Output the (X, Y) coordinate of the center of the cell containing the given text.  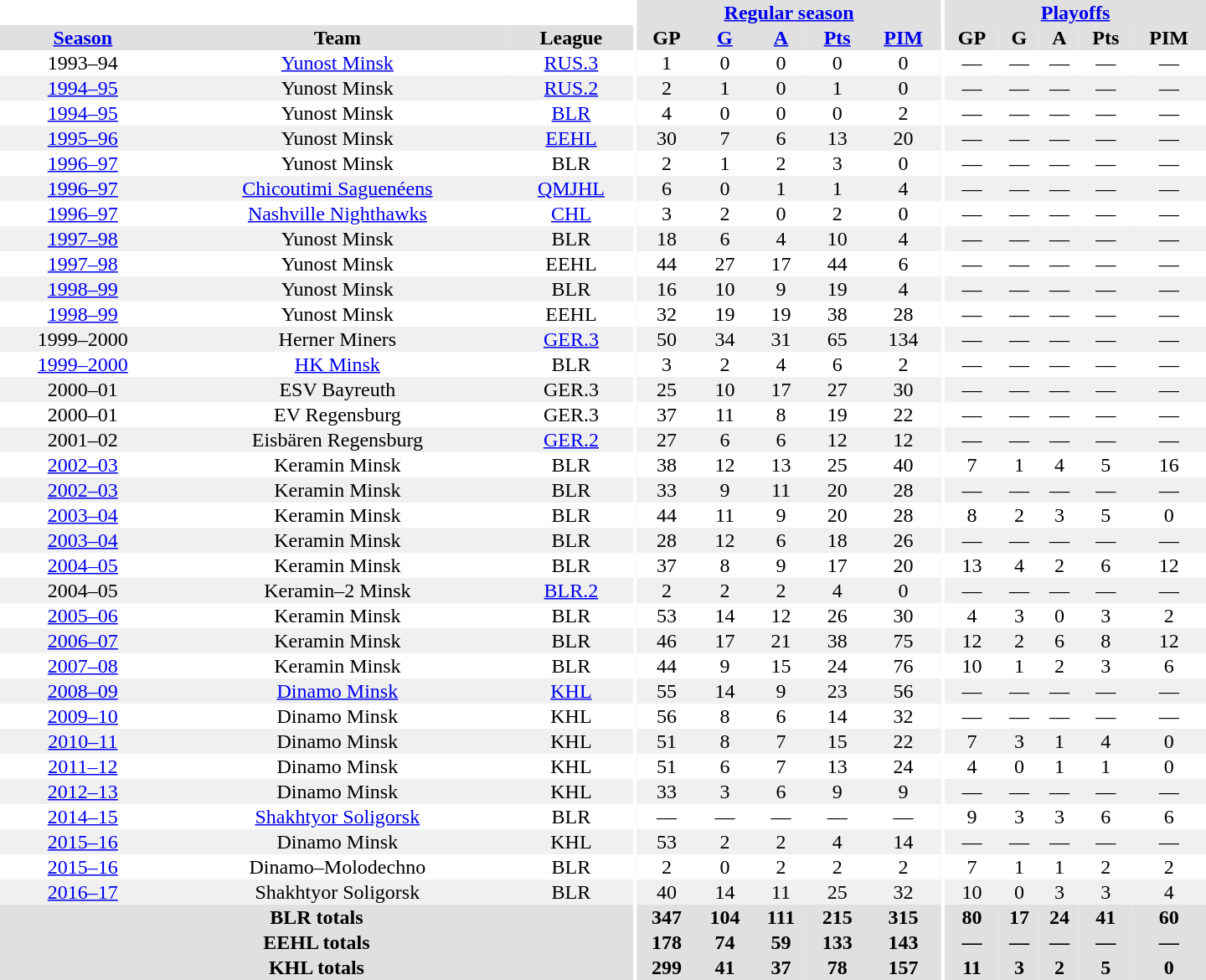
2001–02 (83, 440)
65 (837, 339)
KHL totals (317, 967)
Nashville Nighthawks (338, 214)
78 (837, 967)
Herner Miners (338, 339)
2007–08 (83, 666)
BLR.2 (571, 591)
BLR totals (317, 917)
Chicoutimi Saguenéens (338, 188)
GER.2 (571, 440)
2014–15 (83, 817)
50 (667, 339)
134 (903, 339)
RUS.3 (571, 63)
75 (903, 641)
315 (903, 917)
Playoffs (1075, 13)
QMJHL (571, 188)
Eisbären Regensburg (338, 440)
League (571, 38)
74 (725, 942)
31 (781, 339)
104 (725, 917)
347 (667, 917)
2016–17 (83, 892)
RUS.2 (571, 88)
23 (837, 691)
HK Minsk (338, 364)
111 (781, 917)
46 (667, 641)
2011–12 (83, 766)
2009–10 (83, 716)
Dinamo–Molodechno (338, 867)
60 (1169, 917)
2010–11 (83, 741)
2012–13 (83, 792)
CHL (571, 214)
Keramin–2 Minsk (338, 591)
178 (667, 942)
2006–07 (83, 641)
34 (725, 339)
Regular season (789, 13)
2005–06 (83, 616)
299 (667, 967)
EV Regensburg (338, 415)
1993–94 (83, 63)
59 (781, 942)
2008–09 (83, 691)
EEHL totals (317, 942)
133 (837, 942)
157 (903, 967)
215 (837, 917)
55 (667, 691)
Team (338, 38)
76 (903, 666)
80 (971, 917)
143 (903, 942)
21 (781, 641)
Season (83, 38)
1995–96 (83, 138)
ESV Bayreuth (338, 389)
